Provide the (x, y) coordinate of the cell's center where the given text is located.  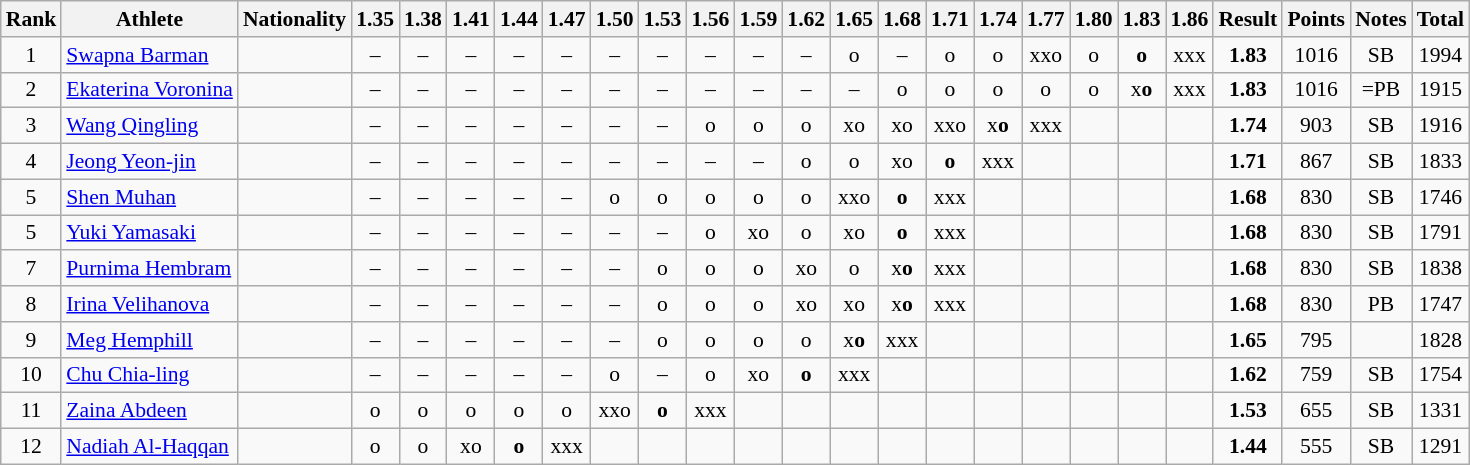
1915 (1440, 90)
1.50 (615, 19)
9 (32, 340)
555 (1316, 447)
Athlete (150, 19)
11 (32, 411)
655 (1316, 411)
1838 (1440, 269)
Meg Hemphill (150, 340)
=PB (1381, 90)
Result (1248, 19)
Points (1316, 19)
7 (32, 269)
Rank (32, 19)
1.41 (471, 19)
1833 (1440, 162)
1.56 (710, 19)
Irina Velihanova (150, 304)
Yuki Yamasaki (150, 233)
1.47 (567, 19)
1.35 (375, 19)
Nadiah Al-Haqqan (150, 447)
1791 (1440, 233)
1994 (1440, 55)
867 (1316, 162)
12 (32, 447)
903 (1316, 126)
4 (32, 162)
Wang Qingling (150, 126)
10 (32, 375)
1 (32, 55)
Jeong Yeon-jin (150, 162)
PB (1381, 304)
1828 (1440, 340)
1.38 (423, 19)
Zaina Abdeen (150, 411)
3 (32, 126)
1.80 (1094, 19)
1747 (1440, 304)
Chu Chia-ling (150, 375)
Shen Muhan (150, 197)
Notes (1381, 19)
Swapna Barman (150, 55)
1754 (1440, 375)
Purnima Hembram (150, 269)
759 (1316, 375)
2 (32, 90)
1.86 (1190, 19)
8 (32, 304)
Total (1440, 19)
1331 (1440, 411)
1.77 (1046, 19)
Ekaterina Voronina (150, 90)
1746 (1440, 197)
1.59 (758, 19)
1916 (1440, 126)
1291 (1440, 447)
Nationality (294, 19)
795 (1316, 340)
